For the text-containing cell, return its midpoint in (X, Y) coordinate format. 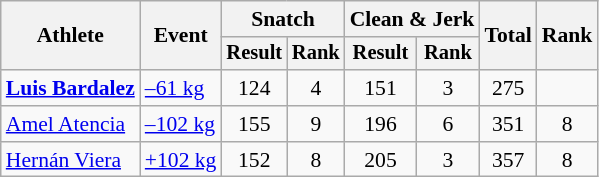
3 (448, 88)
Luis Bardalez (70, 88)
6 (448, 124)
155 (254, 124)
Snatch (282, 19)
Athlete (70, 36)
Event (181, 36)
275 (508, 88)
9 (316, 124)
151 (381, 88)
124 (254, 88)
196 (381, 124)
351 (508, 124)
Total (508, 36)
–61 kg (181, 88)
Clean & Jerk (412, 19)
4 (316, 88)
–102 kg (181, 124)
Amel Atencia (70, 124)
8 (568, 124)
